Pinpoint the cell where the given text exists, returning its [x, y] midpoint coordinate. 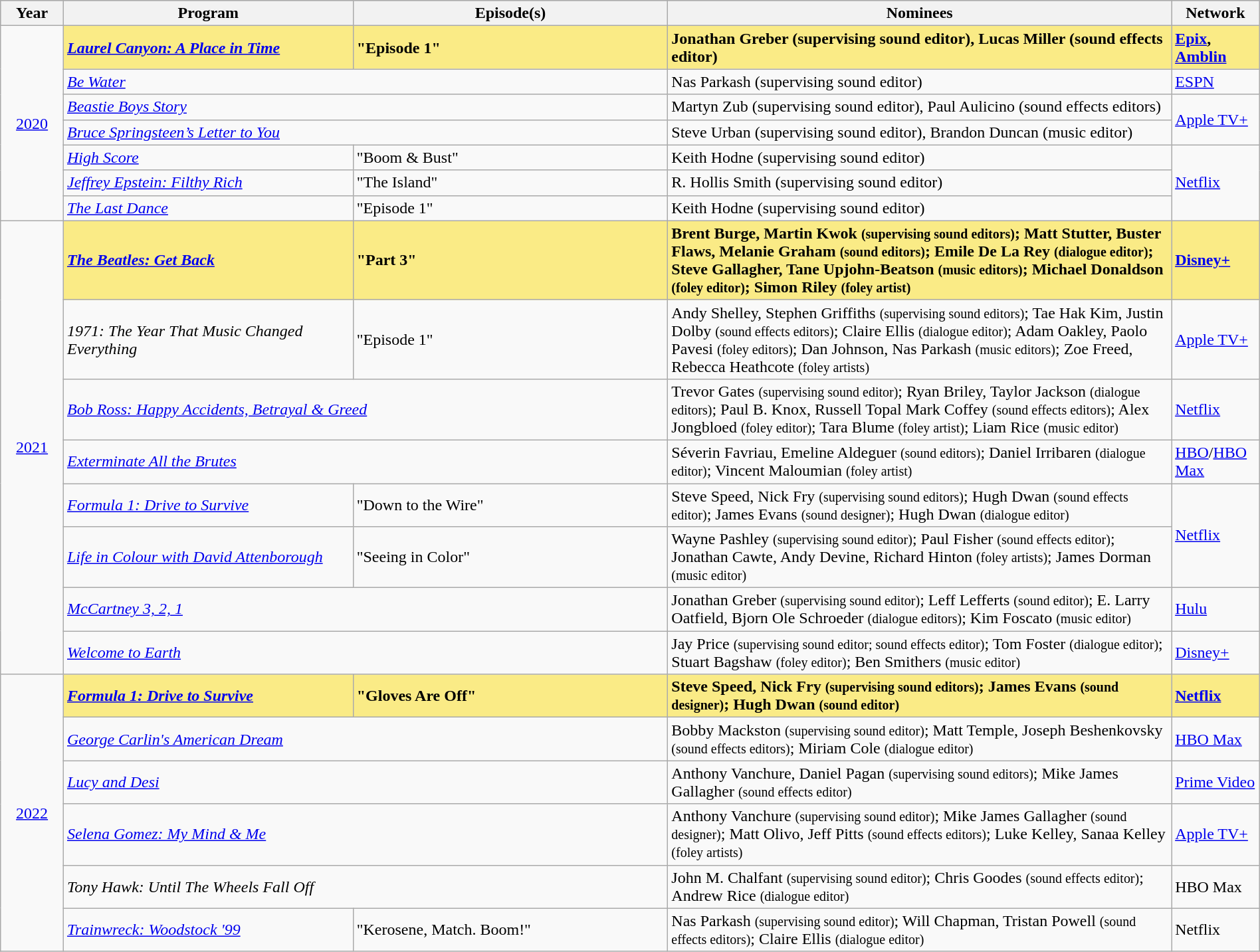
Bob Ross: Happy Accidents, Betrayal & Greed [366, 409]
"Part 3" [510, 260]
Epix, Amblin [1216, 48]
Martyn Zub (supervising sound editor), Paul Aulicino (sound effects editors) [920, 107]
Episode(s) [510, 13]
R. Hollis Smith (supervising sound editor) [920, 183]
1971: The Year That Music Changed Everything [208, 339]
The Beatles: Get Back [208, 260]
Steve Speed, Nick Fry (supervising sound editors); Hugh Dwan (sound effects editor); James Evans (sound designer); Hugh Dwan (dialogue editor) [920, 505]
McCartney 3, 2, 1 [366, 610]
2021 [32, 447]
Network [1216, 13]
"Seeing in Color" [510, 557]
Jonathan Greber (supervising sound editor), Lucas Miller (sound effects editor) [920, 48]
Nas Parkash (supervising sound editor); Will Chapman, Tristan Powell (sound effects editors); Claire Ellis (dialogue editor) [920, 930]
John M. Chalfant (supervising sound editor); Chris Goodes (sound effects editor); Andrew Rice (dialogue editor) [920, 886]
Séverin Favriau, Emeline Aldeguer (sound editors); Daniel Irribaren (dialogue editor); Vincent Maloumian (foley artist) [920, 461]
Bobby Mackston (supervising sound editor); Matt Temple, Joseph Beshenkovsky (sound effects editors); Miriam Cole (dialogue editor) [920, 739]
Hulu [1216, 610]
"The Island" [510, 183]
"Boom & Bust" [510, 157]
The Last Dance [208, 208]
Steve Urban (supervising sound editor), Brandon Duncan (music editor) [920, 132]
Beastie Boys Story [366, 107]
Trainwreck: Woodstock '99 [208, 930]
Bruce Springsteen’s Letter to You [366, 132]
HBO/HBO Max [1216, 461]
Welcome to Earth [366, 652]
Steve Speed, Nick Fry (supervising sound editors); James Evans (sound designer); Hugh Dwan (sound editor) [920, 696]
Lucy and Desi [366, 783]
George Carlin's American Dream [366, 739]
Jay Price (supervising sound editor; sound effects editor); Tom Foster (dialogue editor); Stuart Bagshaw (foley editor); Ben Smithers (music editor) [920, 652]
Selena Gomez: My Mind & Me [366, 834]
Nas Parkash (supervising sound editor) [920, 82]
Exterminate All the Brutes [366, 461]
High Score [208, 157]
Year [32, 13]
Laurel Canyon: A Place in Time [208, 48]
2020 [32, 124]
Jeffrey Epstein: Filthy Rich [208, 183]
Life in Colour with David Attenborough [208, 557]
2022 [32, 813]
Prime Video [1216, 783]
Program [208, 13]
Tony Hawk: Until The Wheels Fall Off [366, 886]
"Down to the Wire" [510, 505]
Be Water [366, 82]
ESPN [1216, 82]
"Kerosene, Match. Boom!" [510, 930]
Anthony Vanchure, Daniel Pagan (supervising sound editors); Mike James Gallagher (sound effects editor) [920, 783]
Nominees [920, 13]
"Gloves Are Off" [510, 696]
